For the text-containing cell, return its midpoint in [x, y] coordinate format. 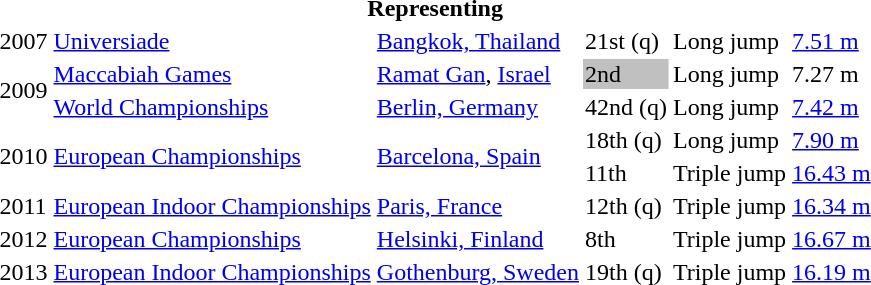
Berlin, Germany [478, 107]
European Indoor Championships [212, 206]
World Championships [212, 107]
Helsinki, Finland [478, 239]
11th [626, 173]
8th [626, 239]
2nd [626, 74]
Ramat Gan, Israel [478, 74]
Bangkok, Thailand [478, 41]
12th (q) [626, 206]
Barcelona, Spain [478, 156]
Maccabiah Games [212, 74]
42nd (q) [626, 107]
21st (q) [626, 41]
18th (q) [626, 140]
Paris, France [478, 206]
Universiade [212, 41]
